Determine the [x, y] coordinate at the center of the cell enclosing the given text.  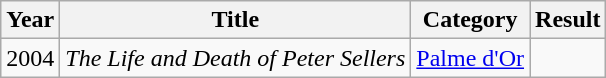
Category [470, 20]
Palme d'Or [470, 58]
2004 [30, 58]
Year [30, 20]
The Life and Death of Peter Sellers [236, 58]
Title [236, 20]
Result [568, 20]
